Return [X, Y] of the center of cell containing provided text 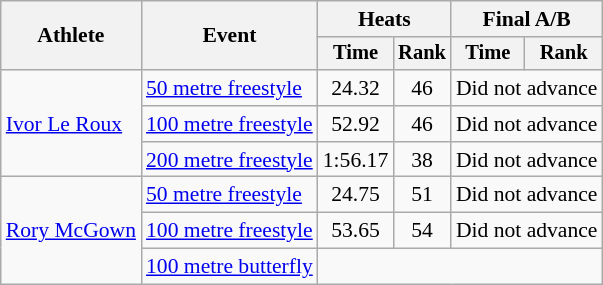
Heats [384, 19]
54 [422, 231]
Athlete [71, 36]
Rory McGown [71, 230]
Final A/B [527, 19]
24.75 [356, 195]
Ivor Le Roux [71, 124]
38 [422, 160]
52.92 [356, 124]
51 [422, 195]
1:56.17 [356, 160]
200 metre freestyle [230, 160]
53.65 [356, 231]
100 metre butterfly [230, 267]
Event [230, 36]
24.32 [356, 88]
